Return [X, Y] of the center of cell containing provided text 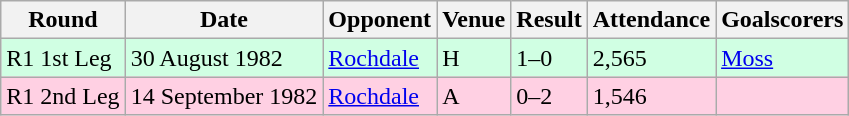
Goalscorers [782, 20]
Round [63, 20]
2,565 [651, 58]
H [474, 58]
Date [224, 20]
A [474, 96]
Result [549, 20]
Moss [782, 58]
1,546 [651, 96]
Opponent [380, 20]
14 September 1982 [224, 96]
R1 2nd Leg [63, 96]
1–0 [549, 58]
0–2 [549, 96]
R1 1st Leg [63, 58]
Attendance [651, 20]
Venue [474, 20]
30 August 1982 [224, 58]
